Return (x, y) of the center of cell containing provided text 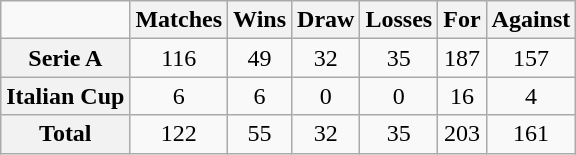
157 (531, 58)
Italian Cup (66, 96)
187 (462, 58)
49 (260, 58)
55 (260, 134)
Draw (326, 20)
161 (531, 134)
Total (66, 134)
203 (462, 134)
Serie A (66, 58)
16 (462, 96)
122 (179, 134)
116 (179, 58)
Wins (260, 20)
4 (531, 96)
Matches (179, 20)
Against (531, 20)
Losses (399, 20)
For (462, 20)
